Return the [X, Y] coordinate for the center point of the cell that contains the specified text.  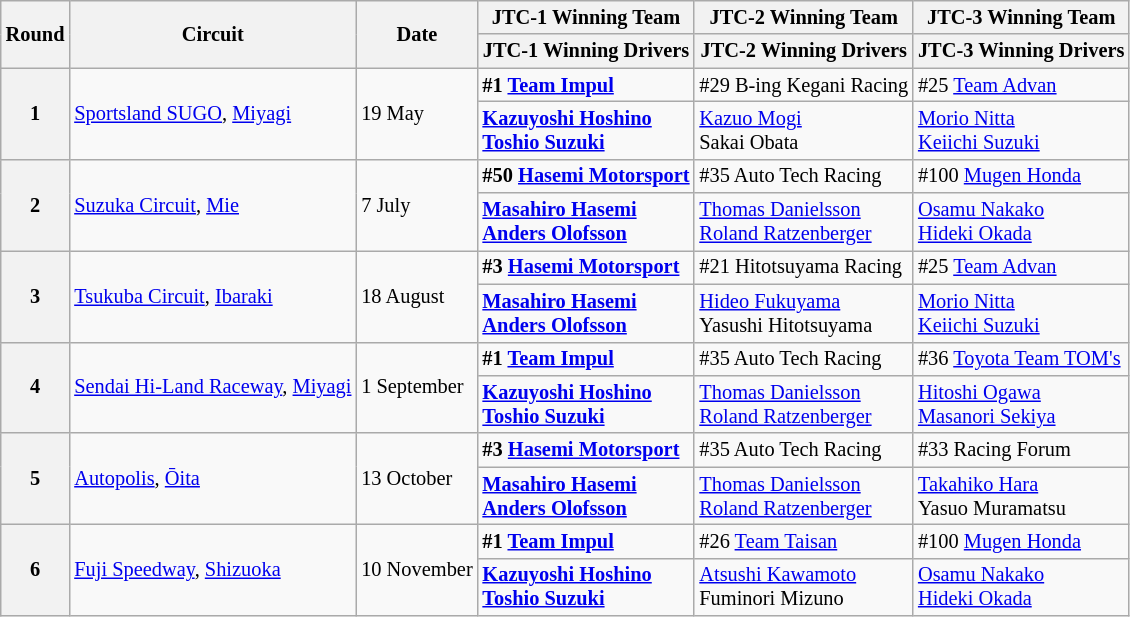
10 November [416, 570]
#26 Team Taisan [804, 541]
Date [416, 34]
6 [36, 570]
13 October [416, 478]
Sportsland SUGO, Miyagi [212, 114]
1 September [416, 388]
Hideo Fukuyama Yasushi Hitotsuyama [804, 313]
Takahiko Hara Yasuo Muramatsu [1021, 496]
JTC-3 Winning Team [1021, 17]
Round [36, 34]
Atsushi Kawamoto Fuminori Mizuno [804, 587]
JTC-2 Winning Team [804, 17]
Tsukuba Circuit, Ibaraki [212, 296]
Autopolis, Ōita [212, 478]
4 [36, 388]
3 [36, 296]
Circuit [212, 34]
#21 Hitotsuyama Racing [804, 267]
#33 Racing Forum [1021, 450]
Fuji Speedway, Shizuoka [212, 570]
JTC-1 Winning Team [586, 17]
#29 B-ing Kegani Racing [804, 85]
19 May [416, 114]
JTC-3 Winning Drivers [1021, 51]
18 August [416, 296]
#50 Hasemi Motorsport [586, 176]
Suzuka Circuit, Mie [212, 204]
7 July [416, 204]
1 [36, 114]
2 [36, 204]
Sendai Hi-Land Raceway, Miyagi [212, 388]
Hitoshi Ogawa Masanori Sekiya [1021, 404]
JTC-2 Winning Drivers [804, 51]
5 [36, 478]
JTC-1 Winning Drivers [586, 51]
#36 Toyota Team TOM's [1021, 359]
Kazuo Mogi Sakai Obata [804, 130]
